Return [x, y] of the center of cell containing provided text 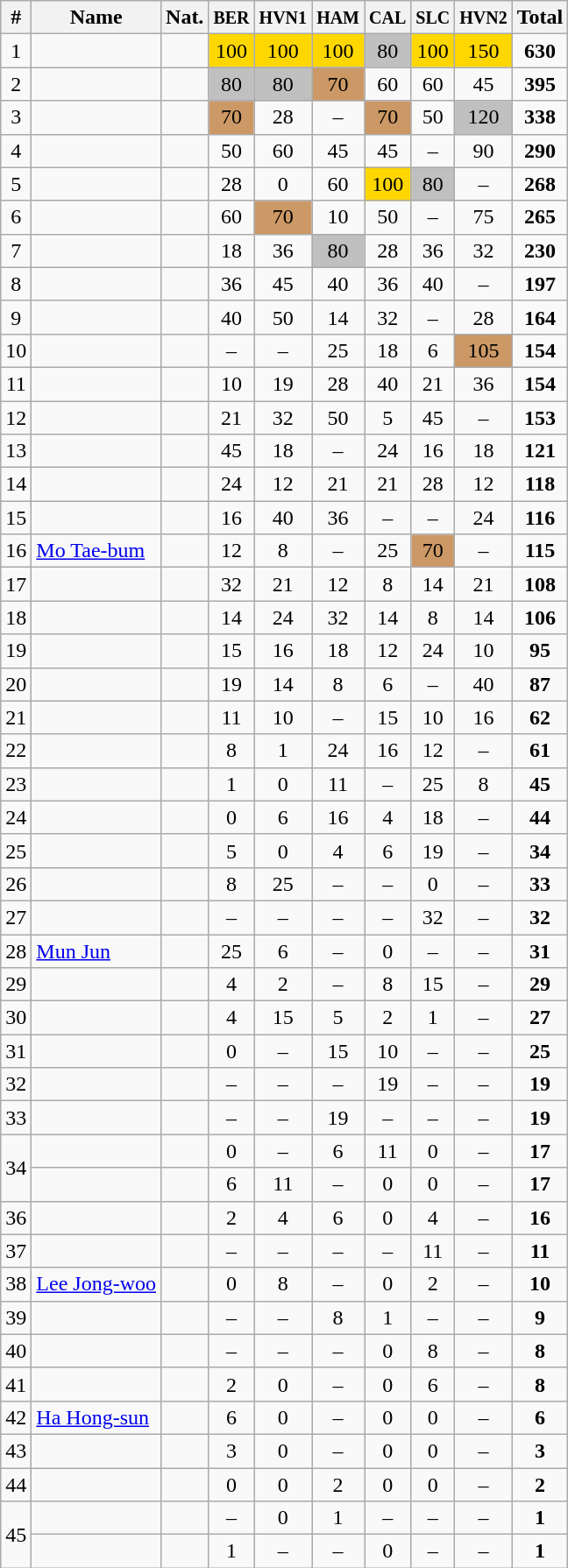
118 [540, 484]
Mo Tae-bum [96, 551]
37 [16, 1251]
153 [540, 418]
30 [16, 1018]
Mun Jun [96, 950]
38 [16, 1284]
290 [540, 151]
338 [540, 117]
Total [540, 18]
230 [540, 251]
SLC [433, 18]
62 [540, 717]
75 [484, 217]
43 [16, 1451]
13 [16, 451]
116 [540, 518]
HVN1 [283, 18]
120 [484, 117]
26 [16, 884]
61 [540, 751]
HVN2 [484, 18]
108 [540, 584]
106 [540, 618]
268 [540, 184]
121 [540, 451]
395 [540, 84]
22 [16, 751]
7 [16, 251]
CAL [387, 18]
90 [484, 151]
Name [96, 18]
Ha Hong-sun [96, 1417]
87 [540, 684]
150 [484, 51]
# [16, 18]
105 [484, 350]
265 [540, 217]
42 [16, 1417]
115 [540, 551]
Lee Jong-woo [96, 1284]
41 [16, 1384]
BER [231, 18]
HAM [338, 18]
197 [540, 284]
95 [540, 651]
164 [540, 317]
20 [16, 684]
23 [16, 784]
39 [16, 1317]
Nat. [185, 18]
630 [540, 51]
